Capture the cell that displays the provided text and extract its (x, y) central coordinate. 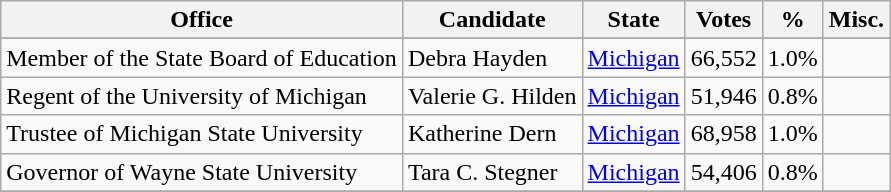
Katherine Dern (492, 134)
51,946 (724, 96)
66,552 (724, 58)
Office (202, 20)
Candidate (492, 20)
68,958 (724, 134)
54,406 (724, 172)
Tara C. Stegner (492, 172)
Misc. (856, 20)
Regent of the University of Michigan (202, 96)
Trustee of Michigan State University (202, 134)
Governor of Wayne State University (202, 172)
Valerie G. Hilden (492, 96)
State (634, 20)
% (792, 20)
Votes (724, 20)
Debra Hayden (492, 58)
Member of the State Board of Education (202, 58)
